Return (x, y) of the center of cell containing provided text 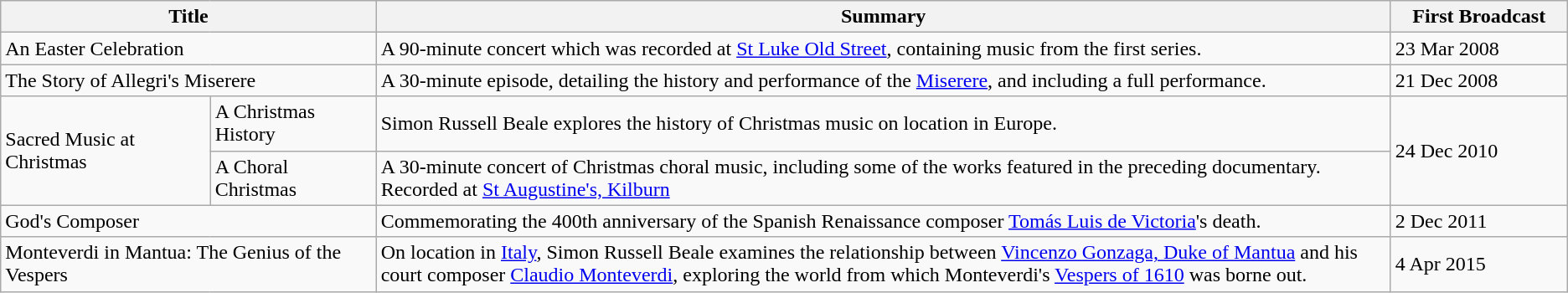
A Christmas History (293, 124)
A 90-minute concert which was recorded at St Luke Old Street, containing music from the first series. (883, 49)
God's Composer (188, 221)
23 Mar 2008 (1479, 49)
First Broadcast (1479, 17)
24 Dec 2010 (1479, 151)
A Choral Christmas (293, 177)
Monteverdi in Mantua: The Genius of the Vespers (188, 265)
Simon Russell Beale explores the history of Christmas music on location in Europe. (883, 124)
An Easter Celebration (188, 49)
21 Dec 2008 (1479, 80)
Summary (883, 17)
The Story of Allegri's Miserere (188, 80)
Title (188, 17)
Commemorating the 400th anniversary of the Spanish Renaissance composer Tomás Luis de Victoria's death. (883, 221)
Sacred Music at Christmas (106, 151)
2 Dec 2011 (1479, 221)
4 Apr 2015 (1479, 265)
A 30-minute episode, detailing the history and performance of the Miserere, and including a full performance. (883, 80)
A 30-minute concert of Christmas choral music, including some of the works featured in the preceding documentary. Recorded at St Augustine's, Kilburn (883, 177)
